Extract the (x, y) coordinate from the center of the cell holding the provided text.  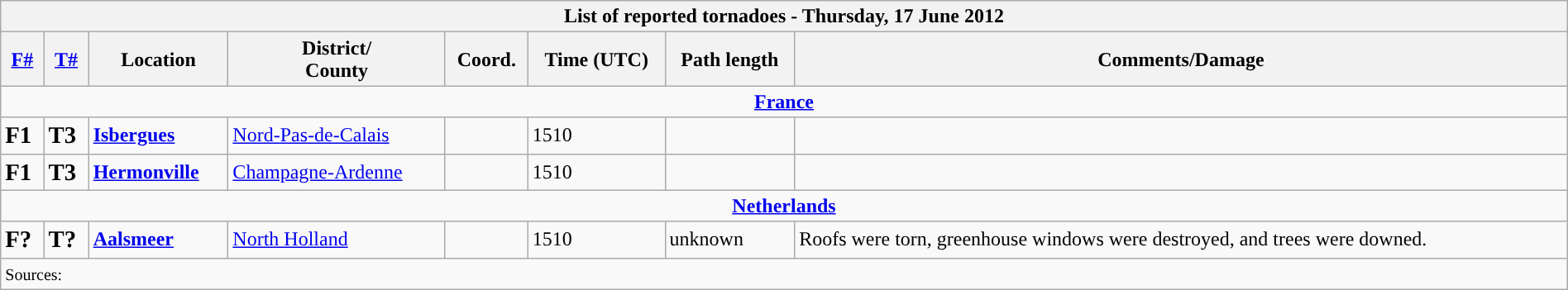
Hermonville (159, 172)
T# (66, 59)
F# (22, 59)
Isbergues (159, 135)
unknown (729, 240)
Coord. (486, 59)
North Holland (337, 240)
List of reported tornadoes - Thursday, 17 June 2012 (784, 17)
Path length (729, 59)
Nord-Pas-de-Calais (337, 135)
Sources: (784, 273)
France (784, 102)
Time (UTC) (596, 59)
T? (66, 240)
Aalsmeer (159, 240)
Comments/Damage (1181, 59)
Champagne-Ardenne (337, 172)
Location (159, 59)
District/County (337, 59)
Roofs were torn, greenhouse windows were destroyed, and trees were downed. (1181, 240)
F? (22, 240)
Netherlands (784, 206)
